Determine the [X, Y] coordinate at the center of the cell enclosing the given text.  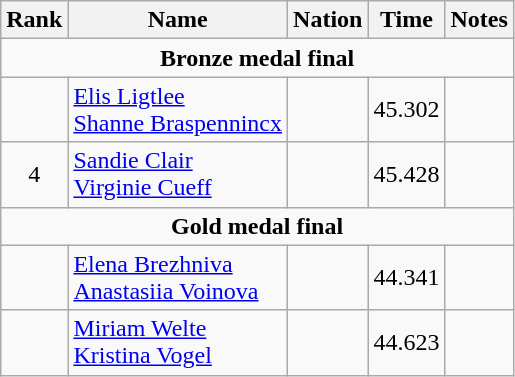
45.302 [406, 110]
Miriam WelteKristina Vogel [178, 342]
Elena BrezhnivaAnastasiia Voinova [178, 278]
Nation [328, 20]
45.428 [406, 174]
Gold medal final [258, 226]
Name [178, 20]
44.341 [406, 278]
Time [406, 20]
Sandie ClairVirginie Cueff [178, 174]
4 [34, 174]
Rank [34, 20]
Bronze medal final [258, 58]
Elis LigtleeShanne Braspennincx [178, 110]
Notes [479, 20]
44.623 [406, 342]
